Scan for the cell matching the given text and deliver its [x, y] coordinate at center. 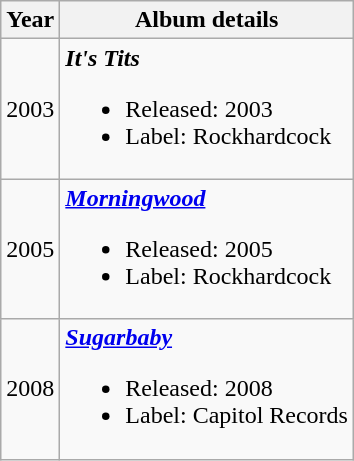
2008 [30, 389]
Album details [207, 20]
2003 [30, 109]
2005 [30, 249]
It's Tits Released: 2003Label: Rockhardcock [207, 109]
SugarbabyReleased: 2008Label: Capitol Records [207, 389]
MorningwoodReleased: 2005Label: Rockhardcock [207, 249]
Year [30, 20]
